Return (X, Y) of the center of cell containing provided text 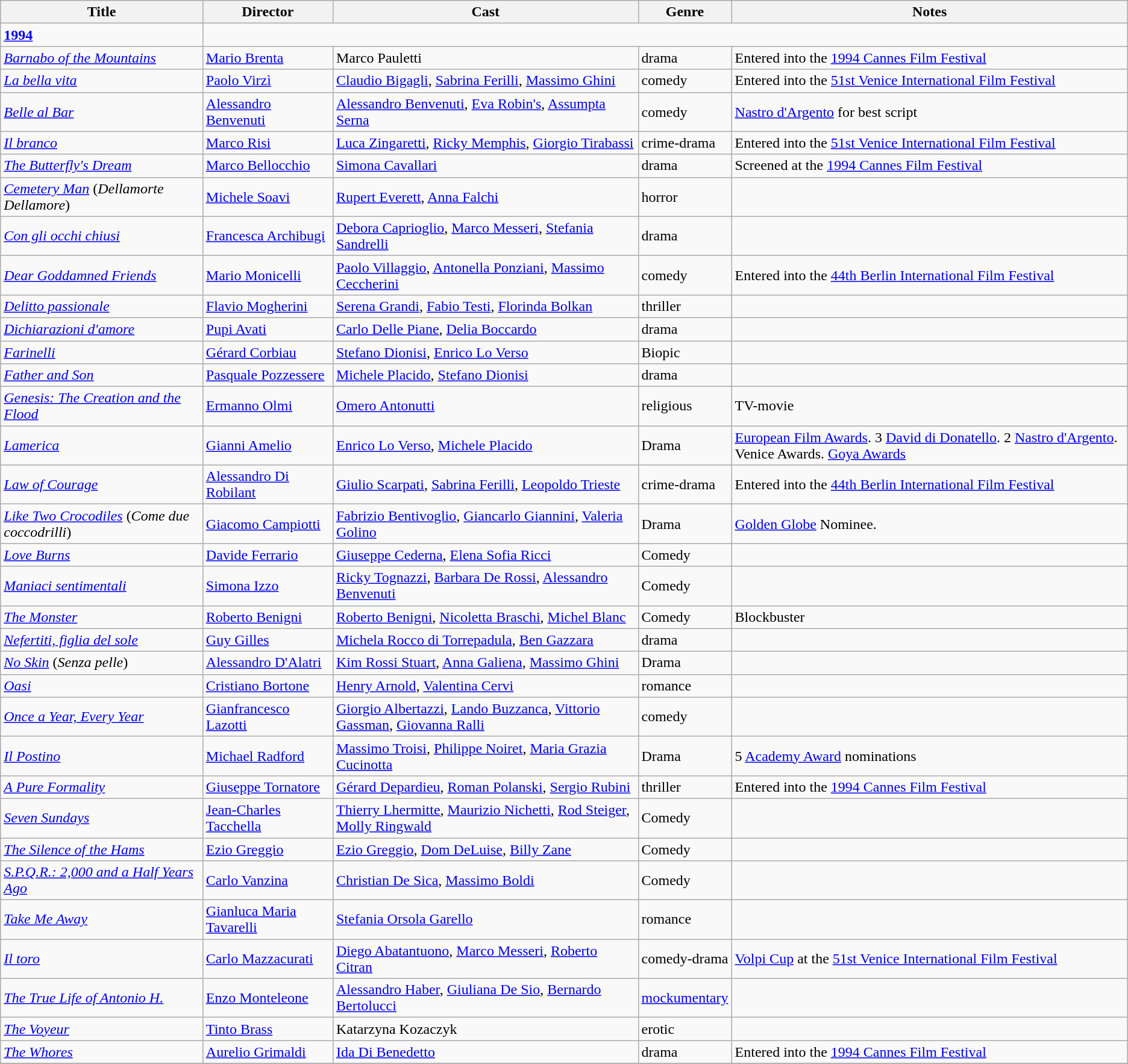
The Monster (102, 617)
Marco Risi (268, 143)
Like Two Crocodiles (Come due coccodrilli) (102, 524)
No Skin (Senza pelle) (102, 663)
Gianluca Maria Tavarelli (268, 919)
Giorgio Albertazzi, Lando Buzzanca, Vittorio Gassman, Giovanna Ralli (486, 717)
The Silence of the Hams (102, 849)
Michela Rocco di Torrepadula, Ben Gazzara (486, 640)
Giuseppe Cederna, Elena Sofia Ricci (486, 555)
Simona Cavallari (486, 166)
Marco Bellocchio (268, 166)
Simona Izzo (268, 586)
Serena Grandi, Fabio Testi, Florinda Bolkan (486, 306)
S.P.Q.R.: 2,000 and a Half Years Ago (102, 881)
Screened at the 1994 Cannes Film Festival (929, 166)
Cristiano Bortone (268, 686)
religious (685, 406)
Giulio Scarpati, Sabrina Ferilli, Leopoldo Trieste (486, 484)
Con gli occhi chiusi (102, 236)
Dichiarazioni d'amore (102, 329)
Enrico Lo Verso, Michele Placido (486, 446)
Blockbuster (929, 617)
Take Me Away (102, 919)
Gianfrancesco Lazotti (268, 717)
Ermanno Olmi (268, 406)
Alessandro Benvenuti, Eva Robin's, Assumpta Serna (486, 112)
Ezio Greggio (268, 849)
Nastro d'Argento for best script (929, 112)
Paolo Virzì (268, 81)
5 Academy Award nominations (929, 756)
Gérard Depardieu, Roman Polanski, Sergio Rubini (486, 787)
Michele Soavi (268, 196)
Guy Gilles (268, 640)
Alessandro Benvenuti (268, 112)
Il toro (102, 959)
Giuseppe Tornatore (268, 787)
Carlo Delle Piane, Delia Boccardo (486, 329)
Genesis: The Creation and the Flood (102, 406)
Mario Monicelli (268, 275)
Alessandro Di Robilant (268, 484)
mockumentary (685, 998)
comedy-drama (685, 959)
Debora Caprioglio, Marco Messeri, Stefania Sandrelli (486, 236)
Oasi (102, 686)
Ricky Tognazzi, Barbara De Rossi, Alessandro Benvenuti (486, 586)
Alessandro D'Alatri (268, 663)
Kim Rossi Stuart, Anna Galiena, Massimo Ghini (486, 663)
Biopic (685, 352)
Il branco (102, 143)
Mario Brenta (268, 58)
The True Life of Antonio H. (102, 998)
Fabrizio Bentivoglio, Giancarlo Giannini, Valeria Golino (486, 524)
Gianni Amelio (268, 446)
Enzo Monteleone (268, 998)
Francesca Archibugi (268, 236)
Il Postino (102, 756)
Roberto Benigni (268, 617)
Alessandro Haber, Giuliana De Sio, Bernardo Bertolucci (486, 998)
TV-movie (929, 406)
Title (102, 12)
Ezio Greggio, Dom DeLuise, Billy Zane (486, 849)
Stefania Orsola Garello (486, 919)
The Butterfly's Dream (102, 166)
Claudio Bigagli, Sabrina Ferilli, Massimo Ghini (486, 81)
Giacomo Campiotti (268, 524)
The Whores (102, 1052)
Diego Abatantuono, Marco Messeri, Roberto Citran (486, 959)
European Film Awards. 3 David di Donatello. 2 Nastro d'Argento. Venice Awards. Goya Awards (929, 446)
Nefertiti, figlia del sole (102, 640)
Michael Radford (268, 756)
Christian De Sica, Massimo Boldi (486, 881)
Jean-Charles Tacchella (268, 818)
Lamerica (102, 446)
Roberto Benigni, Nicoletta Braschi, Michel Blanc (486, 617)
Katarzyna Kozaczyk (486, 1029)
Seven Sundays (102, 818)
Rupert Everett, Anna Falchi (486, 196)
Dear Goddamned Friends (102, 275)
The Voyeur (102, 1029)
Marco Pauletti (486, 58)
Pupi Avati (268, 329)
Davide Ferrario (268, 555)
Pasquale Pozzessere (268, 375)
Stefano Dionisi, Enrico Lo Verso (486, 352)
Cemetery Man (Dellamorte Dellamore) (102, 196)
Gérard Corbiau (268, 352)
Aurelio Grimaldi (268, 1052)
Notes (929, 12)
Carlo Vanzina (268, 881)
Law of Courage (102, 484)
erotic (685, 1029)
Luca Zingaretti, Ricky Memphis, Giorgio Tirabassi (486, 143)
Thierry Lhermitte, Maurizio Nichetti, Rod Steiger, Molly Ringwald (486, 818)
Genre (685, 12)
A Pure Formality (102, 787)
1994 (102, 35)
Maniaci sentimentali (102, 586)
Belle al Bar (102, 112)
Michele Placido, Stefano Dionisi (486, 375)
Ida Di Benedetto (486, 1052)
Omero Antonutti (486, 406)
Flavio Mogherini (268, 306)
Love Burns (102, 555)
Massimo Troisi, Philippe Noiret, Maria Grazia Cucinotta (486, 756)
Director (268, 12)
Paolo Villaggio, Antonella Ponziani, Massimo Ceccherini (486, 275)
Henry Arnold, Valentina Cervi (486, 686)
Once a Year, Every Year (102, 717)
Volpi Cup at the 51st Venice International Film Festival (929, 959)
Tinto Brass (268, 1029)
Carlo Mazzacurati (268, 959)
Golden Globe Nominee. (929, 524)
Delitto passionale (102, 306)
Barnabo of the Mountains (102, 58)
Farinelli (102, 352)
horror (685, 196)
Father and Son (102, 375)
Cast (486, 12)
La bella vita (102, 81)
